Pinpoint the cell where the given text exists, returning its (x, y) midpoint coordinate. 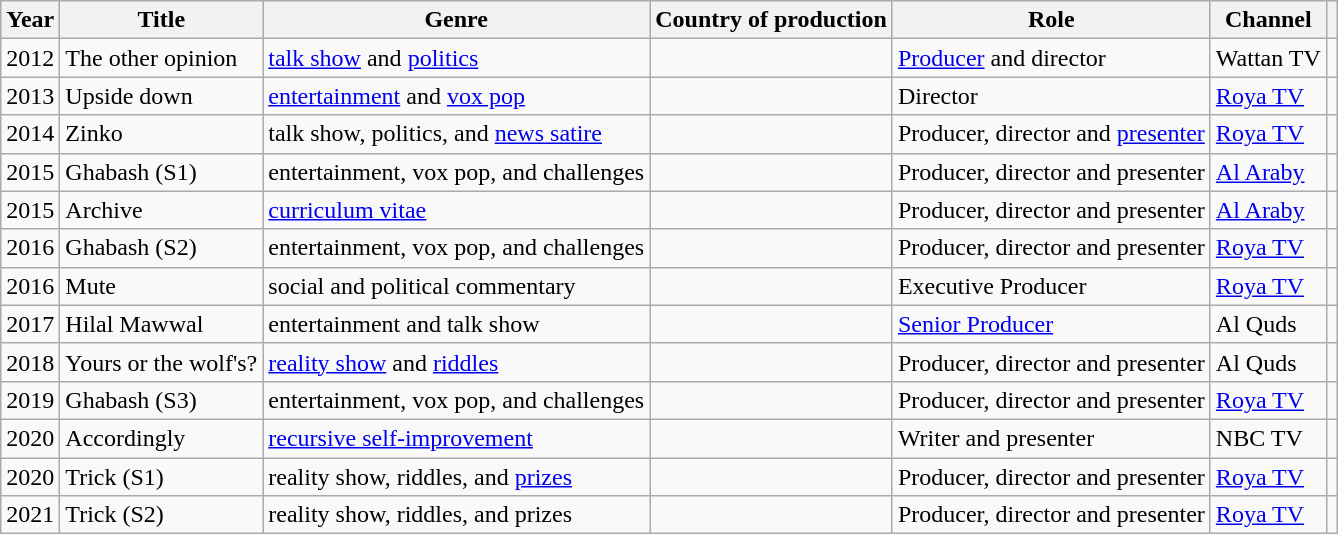
recursive self-improvement (456, 438)
2013 (30, 96)
Year (30, 20)
Role (1051, 20)
Zinko (162, 134)
2019 (30, 400)
Upside down (162, 96)
Ghabash (S3) (162, 400)
Producer and director (1051, 58)
Mute (162, 286)
NBC TV (1268, 438)
Country of production (772, 20)
talk show, politics, and news satire (456, 134)
Ghabash (S1) (162, 172)
Director (1051, 96)
Accordingly (162, 438)
Title (162, 20)
Wattan TV (1268, 58)
2017 (30, 324)
Senior Producer (1051, 324)
social and political commentary (456, 286)
curriculum vitae (456, 210)
Trick (S1) (162, 477)
entertainment and vox pop (456, 96)
2021 (30, 515)
reality show and riddles (456, 362)
talk show and politics (456, 58)
2014 (30, 134)
Channel (1268, 20)
2012 (30, 58)
2018 (30, 362)
Executive Producer (1051, 286)
The other opinion (162, 58)
Writer and presenter (1051, 438)
Trick (S2) (162, 515)
Yours or the wolf's? (162, 362)
Archive (162, 210)
Hilal Mawwal (162, 324)
Genre (456, 20)
Ghabash (S2) (162, 248)
entertainment and talk show (456, 324)
